Return the (x, y) coordinate for the center point of the cell that contains the specified text.  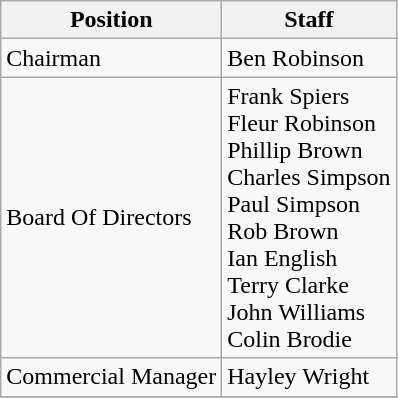
Chairman (112, 58)
Board Of Directors (112, 218)
Ben Robinson (309, 58)
Hayley Wright (309, 377)
Commercial Manager (112, 377)
Position (112, 20)
Frank Spiers Fleur Robinson Phillip Brown Charles Simpson Paul Simpson Rob Brown Ian English Terry Clarke John Williams Colin Brodie (309, 218)
Staff (309, 20)
